Find where the given text appears and provide that cell's center as [X, Y] coordinate. 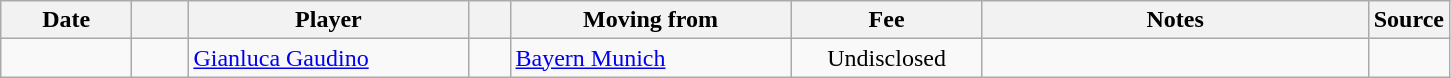
Player [328, 20]
Bayern Munich [650, 58]
Gianluca Gaudino [328, 58]
Fee [886, 20]
Notes [1175, 20]
Date [66, 20]
Moving from [650, 20]
Source [1408, 20]
Undisclosed [886, 58]
